Detect which cell encompasses the target text, then output its (x, y) center coordinate. 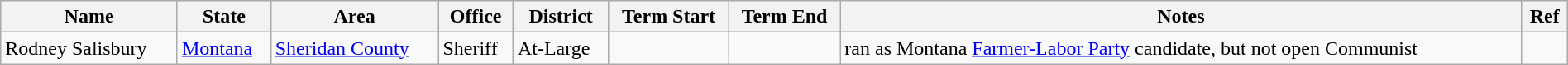
Montana (223, 48)
State (223, 17)
Term Start (668, 17)
District (561, 17)
Area (354, 17)
Ref (1545, 17)
Office (476, 17)
Notes (1181, 17)
Sheridan County (354, 48)
ran as Montana Farmer-Labor Party candidate, but not open Communist (1181, 48)
Name (89, 17)
Term End (784, 17)
At-Large (561, 48)
Rodney Salisbury (89, 48)
Sheriff (476, 48)
